For the text-containing cell, return its midpoint in (x, y) coordinate format. 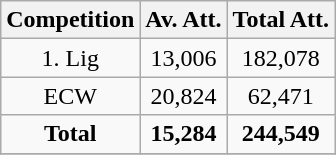
Total Att. (281, 20)
Av. Att. (184, 20)
Total (70, 134)
13,006 (184, 58)
244,549 (281, 134)
1. Lig (70, 58)
182,078 (281, 58)
ECW (70, 96)
20,824 (184, 96)
15,284 (184, 134)
Competition (70, 20)
62,471 (281, 96)
